Detect which cell encompasses the target text, then output its [X, Y] center coordinate. 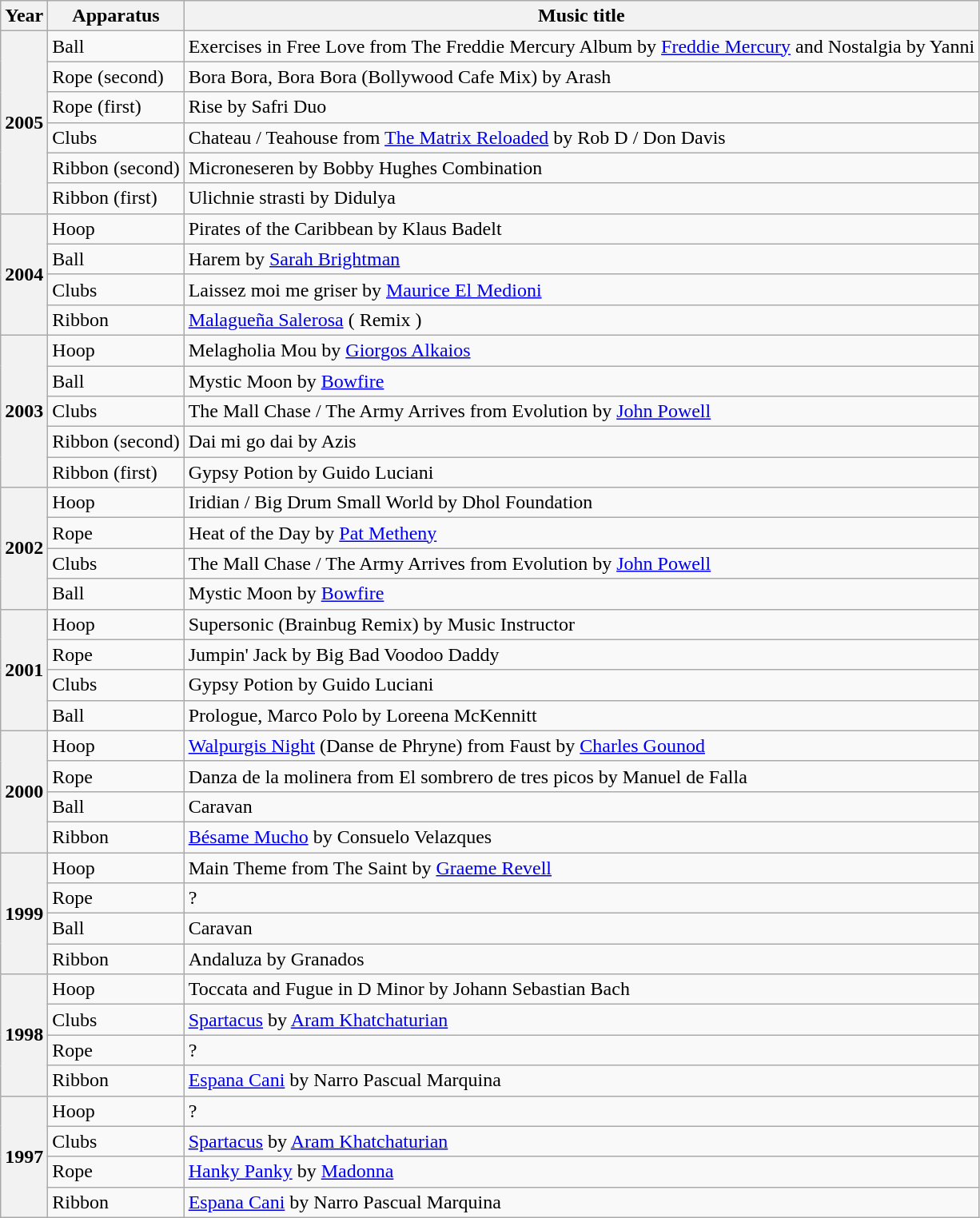
Rise by Safri Duo [581, 107]
Danza de la molinera from El sombrero de tres picos by Manuel de Falla [581, 776]
Malagueña Salerosa ( Remix ) [581, 320]
Rope (first) [116, 107]
Rope (second) [116, 77]
Exercises in Free Love from The Freddie Mercury Album by Freddie Mercury and Nostalgia by Yanni [581, 46]
Bésame Mucho by Consuelo Velazques [581, 837]
Year [24, 16]
Laissez moi me griser by Maurice El Medioni [581, 289]
Heat of the Day by Pat Metheny [581, 533]
Toccata and Fugue in D Minor by Johann Sebastian Bach [581, 989]
Melagholia Mou by Giorgos Alkaios [581, 350]
2002 [24, 548]
Main Theme from The Saint by Graeme Revell [581, 867]
Supersonic (Brainbug Remix) by Music Instructor [581, 624]
Pirates of the Caribbean by Klaus Badelt [581, 229]
2003 [24, 411]
Iridian / Big Drum Small World by Dhol Foundation [581, 503]
Andaluza by Granados [581, 959]
Walpurgis Night (Danse de Phryne) from Faust by Charles Gounod [581, 746]
2000 [24, 791]
2001 [24, 670]
Apparatus [116, 16]
2005 [24, 122]
Music title [581, 16]
2004 [24, 274]
1997 [24, 1156]
1998 [24, 1035]
Ulichnie strasti by Didulya [581, 198]
Prologue, Marco Polo by Loreena McKennitt [581, 715]
Microneseren by Bobby Hughes Combination [581, 168]
Chateau / Teahouse from The Matrix Reloaded by Rob D / Don Davis [581, 137]
1999 [24, 913]
Jumpin' Jack by Big Bad Voodoo Daddy [581, 655]
Bora Bora, Bora Bora (Bollywood Cafe Mix) by Arash [581, 77]
Hanky Panky by Madonna [581, 1172]
Harem by Sarah Brightman [581, 259]
Dai mi go dai by Azis [581, 442]
